Detect which cell encompasses the target text, then output its (X, Y) center coordinate. 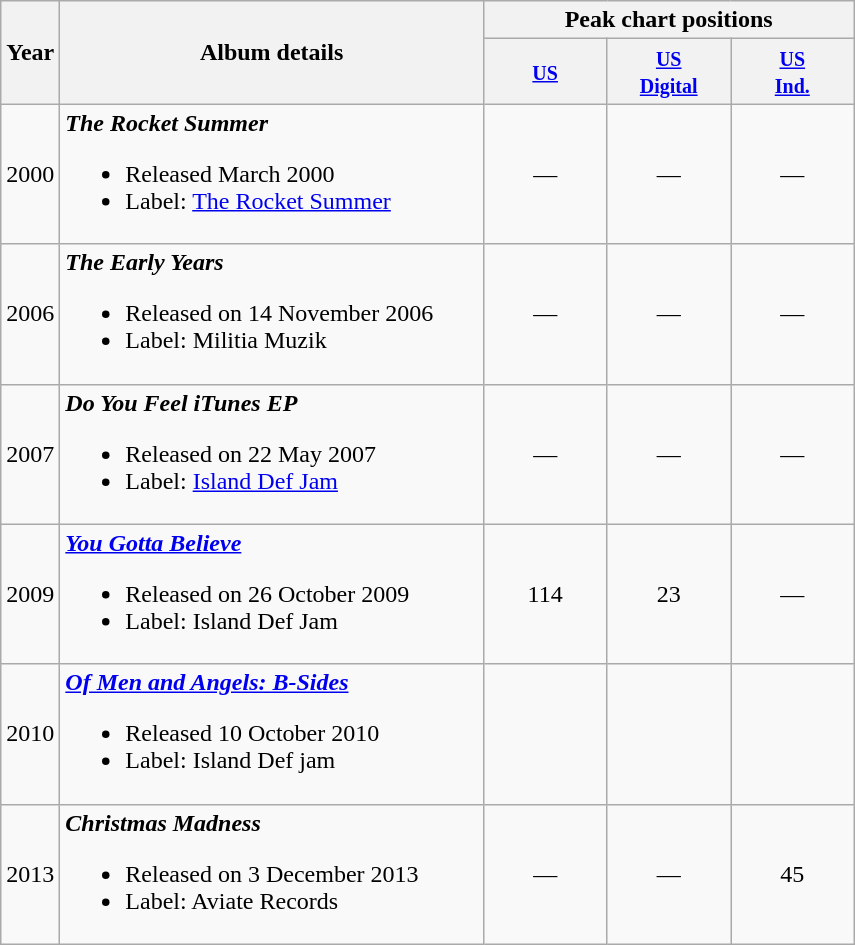
Of Men and Angels: B-SidesReleased 10 October 2010Label: Island Def jam (272, 734)
2000 (30, 174)
You Gotta BelieveReleased on 26 October 2009Label: Island Def Jam (272, 594)
USDigital (669, 72)
Peak chart positions (668, 20)
Do You Feel iTunes EPReleased on 22 May 2007Label: Island Def Jam (272, 454)
2009 (30, 594)
Year (30, 52)
US (545, 72)
2007 (30, 454)
2010 (30, 734)
The Rocket SummerReleased March 2000Label: The Rocket Summer (272, 174)
USInd. (792, 72)
23 (669, 594)
2006 (30, 314)
The Early YearsReleased on 14 November 2006Label: Militia Muzik (272, 314)
Album details (272, 52)
2013 (30, 874)
114 (545, 594)
Christmas MadnessReleased on 3 December 2013Label: Aviate Records (272, 874)
45 (792, 874)
